Capture the cell that displays the provided text and extract its (x, y) central coordinate. 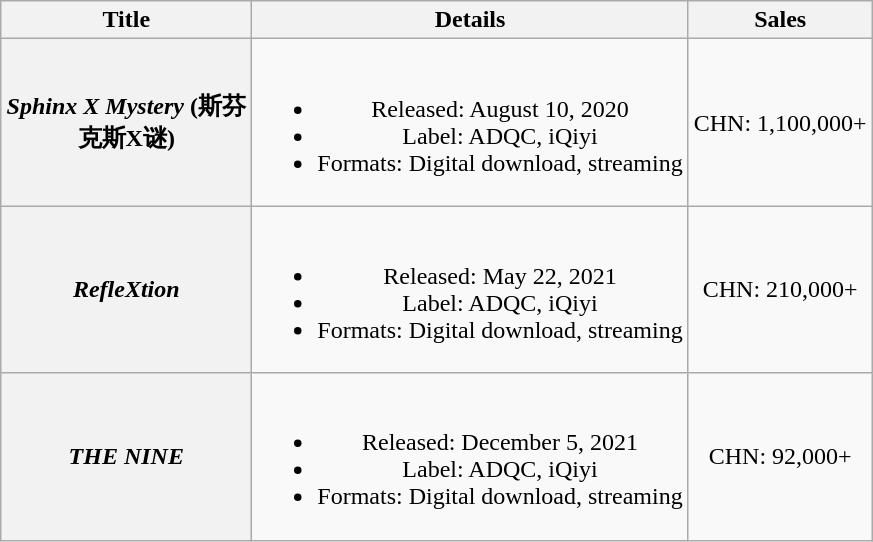
CHN: 92,000+ (780, 456)
CHN: 1,100,000+ (780, 122)
CHN: 210,000+ (780, 290)
Details (470, 20)
Released: August 10, 2020Label: ADQC, iQiyiFormats: Digital download, streaming (470, 122)
Released: December 5, 2021Label: ADQC, iQiyiFormats: Digital download, streaming (470, 456)
Title (126, 20)
RefleXtion (126, 290)
THE NINE (126, 456)
Sphinx X Mystery (斯芬克斯X谜) (126, 122)
Sales (780, 20)
Released: May 22, 2021Label: ADQC, iQiyiFormats: Digital download, streaming (470, 290)
